Locate the cell with the specified text and output its [x, y] center coordinate. 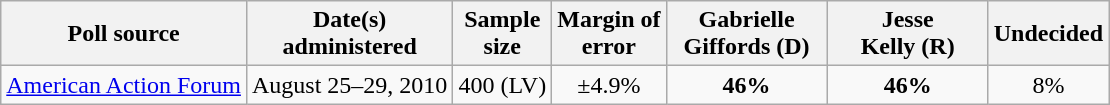
August 25–29, 2010 [349, 85]
Poll source [124, 34]
GabrielleGiffords (D) [746, 34]
Margin of error [609, 34]
400 (LV) [502, 85]
±4.9% [609, 85]
JesseKelly (R) [908, 34]
Undecided [1048, 34]
Samplesize [502, 34]
American Action Forum [124, 85]
8% [1048, 85]
Date(s)administered [349, 34]
